Detect which cell encompasses the target text, then output its [X, Y] center coordinate. 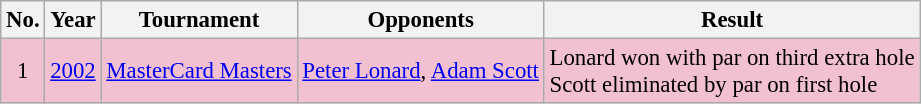
No. [23, 20]
Opponents [420, 20]
Result [732, 20]
1 [23, 72]
2002 [73, 72]
Year [73, 20]
Peter Lonard, Adam Scott [420, 72]
Lonard won with par on third extra holeScott eliminated by par on first hole [732, 72]
MasterCard Masters [199, 72]
Tournament [199, 20]
